Find where the given text appears and provide that cell's center as [X, Y] coordinate. 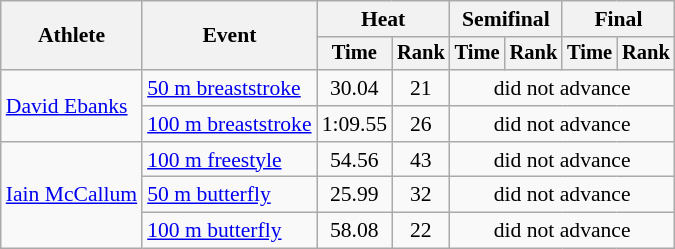
Athlete [72, 36]
30.04 [354, 88]
21 [421, 88]
54.56 [354, 160]
22 [421, 231]
1:09.55 [354, 124]
43 [421, 160]
Event [229, 36]
Semifinal [506, 19]
Final [618, 19]
Heat [384, 19]
100 m breaststroke [229, 124]
58.08 [354, 231]
50 m breaststroke [229, 88]
50 m butterfly [229, 195]
Iain McCallum [72, 196]
David Ebanks [72, 106]
25.99 [354, 195]
100 m butterfly [229, 231]
32 [421, 195]
100 m freestyle [229, 160]
26 [421, 124]
